Determine the [x, y] coordinate at the center of the cell enclosing the given text.  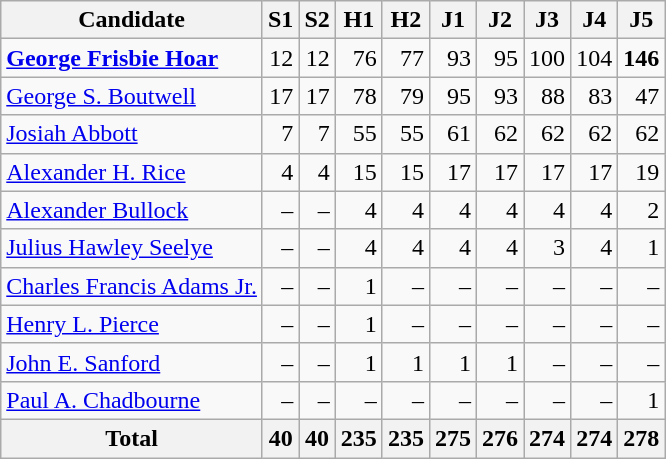
2 [642, 210]
278 [642, 438]
H2 [406, 20]
3 [548, 248]
78 [358, 96]
100 [548, 58]
Josiah Abbott [132, 134]
George Frisbie Hoar [132, 58]
J1 [452, 20]
19 [642, 172]
76 [358, 58]
104 [594, 58]
Alexander H. Rice [132, 172]
J5 [642, 20]
Julius Hawley Seelye [132, 248]
J3 [548, 20]
146 [642, 58]
Paul A. Chadbourne [132, 400]
88 [548, 96]
Candidate [132, 20]
John E. Sanford [132, 362]
S2 [317, 20]
Alexander Bullock [132, 210]
47 [642, 96]
275 [452, 438]
George S. Boutwell [132, 96]
83 [594, 96]
S1 [280, 20]
79 [406, 96]
H1 [358, 20]
276 [500, 438]
J4 [594, 20]
61 [452, 134]
Total [132, 438]
J2 [500, 20]
Henry L. Pierce [132, 324]
77 [406, 58]
Charles Francis Adams Jr. [132, 286]
